Capture the cell that displays the provided text and extract its (x, y) central coordinate. 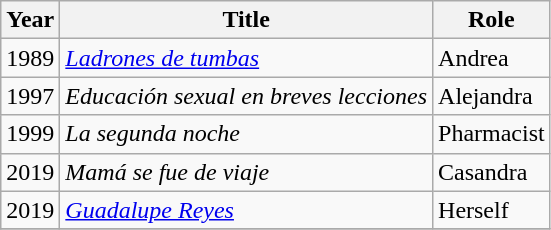
1989 (30, 58)
Role (492, 20)
Alejandra (492, 96)
1997 (30, 96)
La segunda noche (246, 134)
Casandra (492, 172)
Ladrones de tumbas (246, 58)
Year (30, 20)
1999 (30, 134)
Mamá se fue de viaje (246, 172)
Andrea (492, 58)
Pharmacist (492, 134)
Guadalupe Reyes (246, 210)
Educación sexual en breves lecciones (246, 96)
Herself (492, 210)
Title (246, 20)
